Search for the cell housing the specified text and yield its (X, Y) center coordinate. 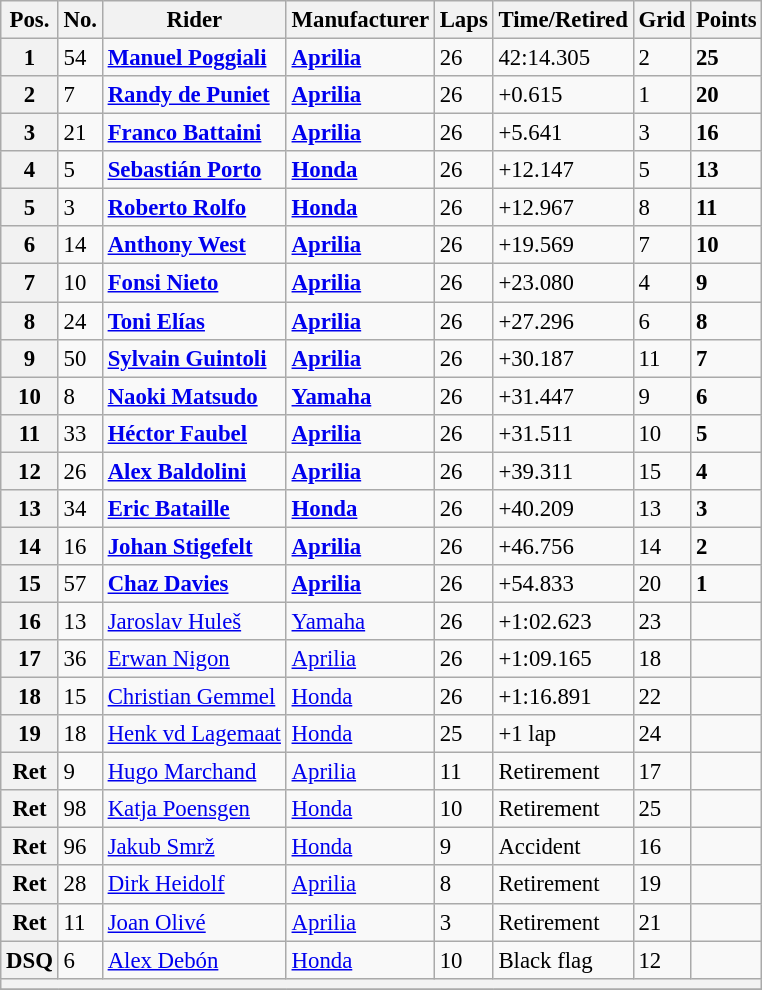
34 (80, 509)
Alex Debón (194, 960)
+0.615 (563, 95)
54 (80, 58)
Naoki Matsudo (194, 396)
28 (80, 885)
33 (80, 433)
+1 lap (563, 734)
23 (662, 621)
Toni Elías (194, 321)
+12.967 (563, 208)
36 (80, 659)
57 (80, 584)
Fonsi Nieto (194, 283)
+40.209 (563, 509)
Christian Gemmel (194, 697)
Anthony West (194, 245)
Franco Battaini (194, 133)
Roberto Rolfo (194, 208)
Sylvain Guintoli (194, 358)
No. (80, 20)
Randy de Puniet (194, 95)
Dirk Heidolf (194, 885)
98 (80, 809)
Alex Baldolini (194, 471)
Erwan Nigon (194, 659)
+31.511 (563, 433)
Rider (194, 20)
+39.311 (563, 471)
+1:09.165 (563, 659)
Joan Olivé (194, 922)
+1:16.891 (563, 697)
DSQ (30, 960)
+27.296 (563, 321)
+1:02.623 (563, 621)
Sebastián Porto (194, 170)
+46.756 (563, 546)
22 (662, 697)
+23.080 (563, 283)
+31.447 (563, 396)
Jaroslav Huleš (194, 621)
+5.641 (563, 133)
Pos. (30, 20)
+19.569 (563, 245)
Laps (464, 20)
Héctor Faubel (194, 433)
Eric Bataille (194, 509)
Manufacturer (360, 20)
Points (726, 20)
Chaz Davies (194, 584)
+30.187 (563, 358)
Johan Stigefelt (194, 546)
50 (80, 358)
Black flag (563, 960)
Katja Poensgen (194, 809)
+12.147 (563, 170)
Time/Retired (563, 20)
+54.833 (563, 584)
Hugo Marchand (194, 772)
96 (80, 847)
Grid (662, 20)
Accident (563, 847)
Manuel Poggiali (194, 58)
Jakub Smrž (194, 847)
Henk vd Lagemaat (194, 734)
42:14.305 (563, 58)
